Output the (x, y) coordinate of the center of the cell containing the given text.  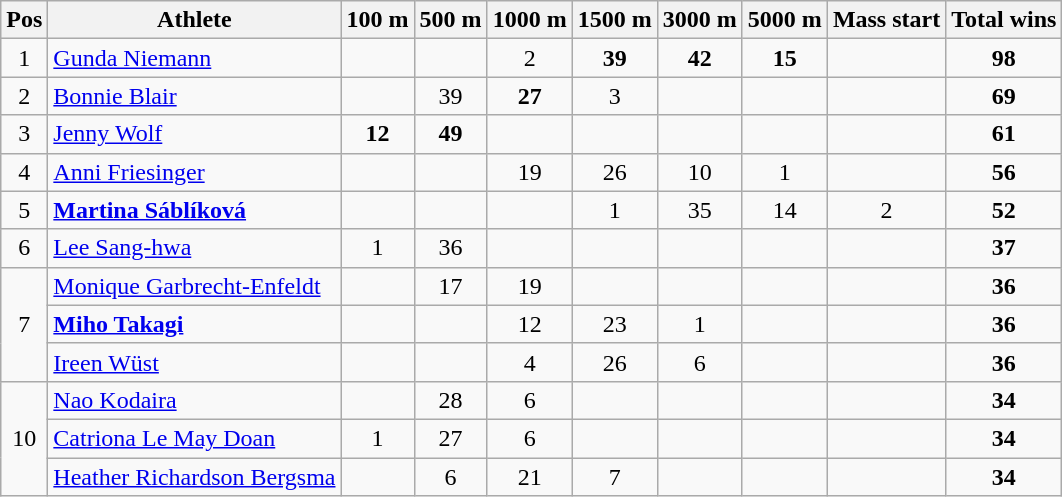
56 (1004, 172)
500 m (450, 20)
Mass start (886, 20)
Miho Takagi (194, 324)
Anni Friesinger (194, 172)
Bonnie Blair (194, 96)
17 (450, 286)
98 (1004, 58)
Athlete (194, 20)
52 (1004, 210)
Nao Kodaira (194, 400)
5000 m (784, 20)
Catriona Le May Doan (194, 438)
5 (24, 210)
37 (1004, 248)
14 (784, 210)
42 (700, 58)
100 m (378, 20)
3000 m (700, 20)
1000 m (530, 20)
28 (450, 400)
21 (530, 477)
Martina Sáblíková (194, 210)
1500 m (614, 20)
Monique Garbrecht-Enfeldt (194, 286)
23 (614, 324)
35 (700, 210)
69 (1004, 96)
Total wins (1004, 20)
Heather Richardson Bergsma (194, 477)
Ireen Wüst (194, 362)
15 (784, 58)
61 (1004, 134)
Pos (24, 20)
Gunda Niemann (194, 58)
Lee Sang-hwa (194, 248)
49 (450, 134)
Jenny Wolf (194, 134)
